Return (x, y) of the center of cell containing provided text 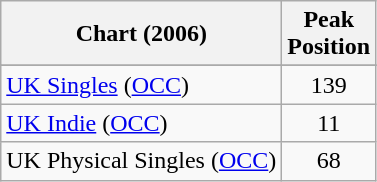
139 (329, 85)
68 (329, 161)
UK Physical Singles (OCC) (142, 161)
UK Indie (OCC) (142, 123)
PeakPosition (329, 34)
UK Singles (OCC) (142, 85)
Chart (2006) (142, 34)
11 (329, 123)
